Pinpoint the cell where the given text exists, returning its (x, y) midpoint coordinate. 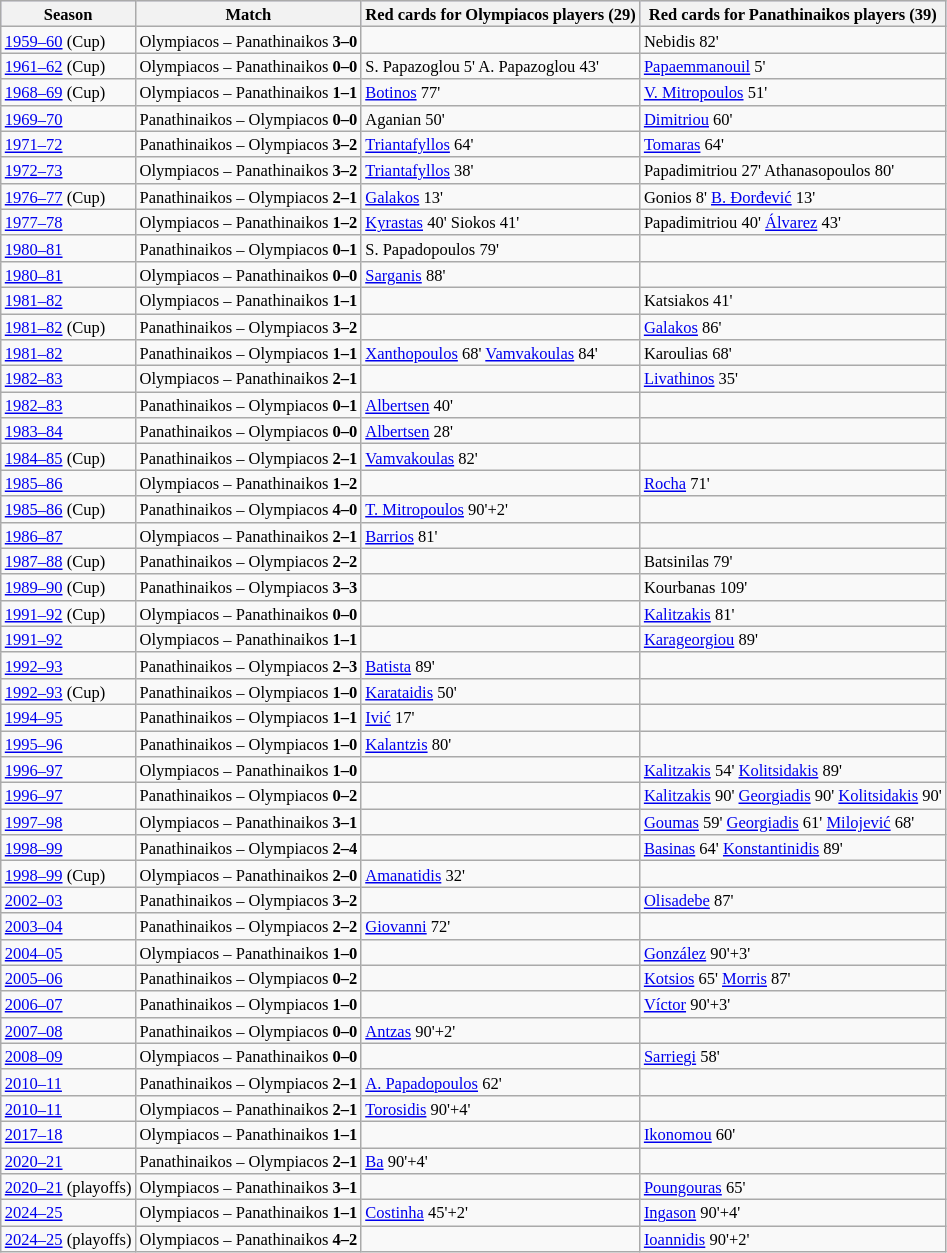
Karageorgiou 89' (793, 639)
1984–85 (Cup) (68, 457)
1985–86 (Cup) (68, 509)
Panathinaikos – Olympiacos 4–0 (248, 509)
S. Papadopoulos 79' (500, 248)
Ivić 17' (500, 717)
Basinas 64' Konstantinidis 89' (793, 848)
Amanatidis 32' (500, 874)
Karoulias 68' (793, 353)
1994–95 (68, 717)
Goumas 59' Georgiadis 61' Milojević 68' (793, 822)
Kalitzakis 90' Georgiadis 90' Kolitsidakis 90' (793, 796)
1977–78 (68, 222)
Triantafyllos 64' (500, 144)
Barrios 81' (500, 535)
Botinos 77' (500, 92)
Batista 89' (500, 665)
Kourbanas 109' (793, 587)
1989–90 (Cup) (68, 587)
1991–92 (Cup) (68, 613)
2004–05 (68, 952)
2024–25 (68, 1213)
1995–96 (68, 743)
2024–25 (playoffs) (68, 1239)
1998–99 (Cup) (68, 874)
Batsinilas 79' (793, 561)
Kalitzakis 54' Kolitsidakis 89' (793, 770)
Olympiacos – Panathinaikos 3–0 (248, 40)
1992–93 (Cup) (68, 691)
Panathinaikos – Olympiacos 3–3 (248, 587)
Red cards for Olympiacos players (29) (500, 14)
1985–86 (68, 483)
1976–77 (Cup) (68, 196)
Poungouras 65' (793, 1187)
Red cards for Panathinaikos players (39) (793, 14)
Vamvakoulas 82' (500, 457)
Aganian 50' (500, 118)
Panathinaikos – Olympiacos 2–4 (248, 848)
1972–73 (68, 170)
Kyrastas 40' Siokos 41' (500, 222)
2008–09 (68, 1056)
Dimitriou 60' (793, 118)
Antzas 90'+2' (500, 1030)
Karataidis 50' (500, 691)
Costinha 45'+2' (500, 1213)
2005–06 (68, 978)
1987–88 (Cup) (68, 561)
Ingason 90'+4' (793, 1213)
Triantafyllos 38' (500, 170)
Kotsios 65' Morris 87' (793, 978)
2006–07 (68, 1004)
T. Mitropoulos 90'+2' (500, 509)
2002–03 (68, 900)
Rocha 71' (793, 483)
1981–82 (Cup) (68, 327)
1992–93 (68, 665)
2003–04 (68, 926)
Galakos 13' (500, 196)
1983–84 (68, 431)
Papadimitriou 40' Álvarez 43' (793, 222)
1969–70 (68, 118)
V. Mitropoulos 51' (793, 92)
S. Papazoglou 5' A. Papazoglou 43' (500, 66)
Livathinos 35' (793, 379)
Ba 90'+4' (500, 1161)
Tomaras 64' (793, 144)
1968–69 (Cup) (68, 92)
Kalantzis 80' (500, 743)
Gonios 8' B. Đorđević 13' (793, 196)
Ioannidis 90'+2' (793, 1239)
Olympiacos – Panathinaikos 3–2 (248, 170)
Albertsen 28' (500, 431)
A. Papadopoulos 62' (500, 1082)
Torosidis 90'+4' (500, 1108)
Katsiakos 41' (793, 300)
Papaemmanouil 5' (793, 66)
Papadimitriou 27' Athanasopoulos 80' (793, 170)
Nebidis 82' (793, 40)
2007–08 (68, 1030)
Kalitzakis 81' (793, 613)
Olisadebe 87' (793, 900)
Olympiacos – Panathinaikos 4–2 (248, 1239)
1998–99 (68, 848)
1971–72 (68, 144)
Olympiacos – Panathinaikos 2–0 (248, 874)
González 90'+3' (793, 952)
1961–62 (Cup) (68, 66)
2020–21 (68, 1161)
Ikonomou 60' (793, 1134)
Giovanni 72' (500, 926)
1986–87 (68, 535)
Víctor 90'+3' (793, 1004)
1991–92 (68, 639)
Xanthopoulos 68' Vamvakoulas 84' (500, 353)
Season (68, 14)
2020–21 (playoffs) (68, 1187)
Sarganis 88' (500, 274)
Sarriegi 58' (793, 1056)
2017–18 (68, 1134)
Panathinaikos – Olympiacos 2–3 (248, 665)
Match (248, 14)
1959–60 (Cup) (68, 40)
1997–98 (68, 822)
Albertsen 40' (500, 405)
Galakos 86' (793, 327)
